Pinpoint the cell where the given text exists, returning its (X, Y) midpoint coordinate. 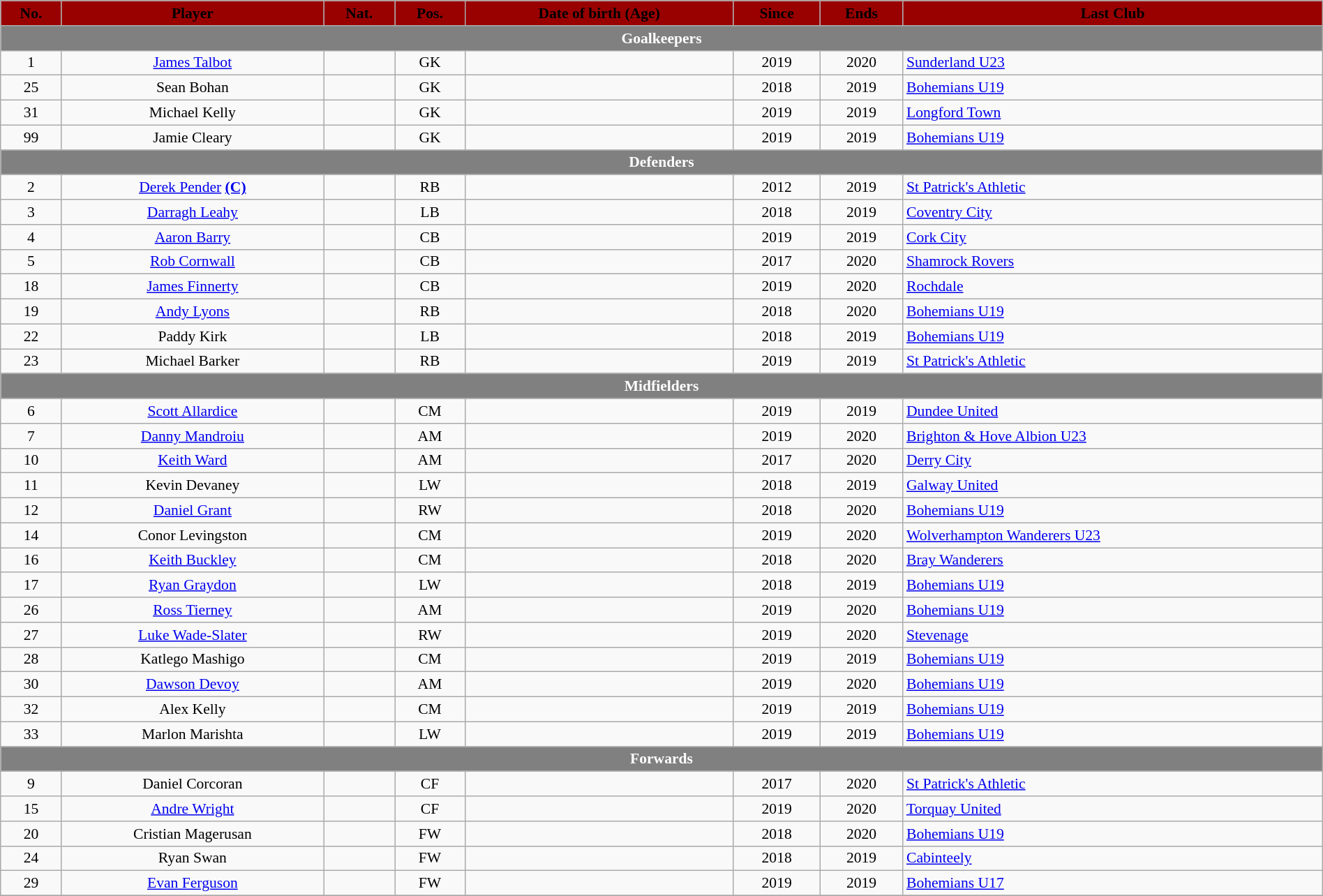
99 (31, 137)
28 (31, 659)
Cork City (1112, 237)
9 (31, 784)
10 (31, 461)
29 (31, 883)
33 (31, 734)
11 (31, 486)
Ryan Graydon (193, 585)
Alex Kelly (193, 710)
Coventry City (1112, 212)
No. (31, 13)
Defenders (661, 163)
Midfielders (661, 387)
Marlon Marishta (193, 734)
Cristian Magerusan (193, 834)
Danny Mandroiu (193, 436)
24 (31, 858)
Rochdale (1112, 287)
4 (31, 237)
Derek Pender (C) (193, 188)
19 (31, 312)
Bohemians U17 (1112, 883)
12 (31, 511)
32 (31, 710)
2 (31, 188)
Last Club (1112, 13)
Aaron Barry (193, 237)
Keith Ward (193, 461)
Player (193, 13)
Shamrock Rovers (1112, 262)
3 (31, 212)
Longford Town (1112, 113)
Paddy Kirk (193, 336)
16 (31, 560)
31 (31, 113)
Nat. (359, 13)
Dawson Devoy (193, 685)
Michael Barker (193, 361)
Kevin Devaney (193, 486)
22 (31, 336)
Sean Bohan (193, 88)
James Talbot (193, 63)
Luke Wade-Slater (193, 635)
Derry City (1112, 461)
Stevenage (1112, 635)
1 (31, 63)
Bray Wanderers (1112, 560)
27 (31, 635)
Galway United (1112, 486)
15 (31, 809)
Conor Levingston (193, 535)
Daniel Grant (193, 511)
18 (31, 287)
5 (31, 262)
Since (777, 13)
6 (31, 411)
Katlego Mashigo (193, 659)
26 (31, 610)
Torquay United (1112, 809)
Daniel Corcoran (193, 784)
Jamie Cleary (193, 137)
Cabinteely (1112, 858)
Forwards (661, 759)
Goalkeepers (661, 38)
20 (31, 834)
Wolverhampton Wanderers U23 (1112, 535)
Dundee United (1112, 411)
Keith Buckley (193, 560)
Andre Wright (193, 809)
17 (31, 585)
23 (31, 361)
7 (31, 436)
Brighton & Hove Albion U23 (1112, 436)
14 (31, 535)
Pos. (430, 13)
Sunderland U23 (1112, 63)
Rob Cornwall (193, 262)
Ryan Swan (193, 858)
Michael Kelly (193, 113)
Date of birth (Age) (599, 13)
Darragh Leahy (193, 212)
James Finnerty (193, 287)
Ross Tierney (193, 610)
Andy Lyons (193, 312)
Evan Ferguson (193, 883)
Ends (861, 13)
25 (31, 88)
Scott Allardice (193, 411)
30 (31, 685)
2012 (777, 188)
